Search for the cell housing the specified text and yield its (X, Y) center coordinate. 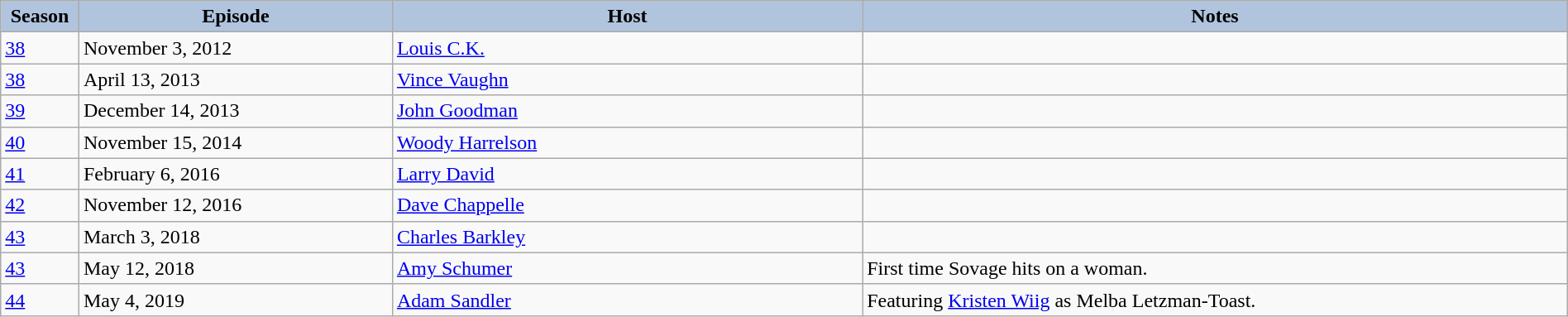
39 (40, 111)
First time Sovage hits on a woman. (1216, 268)
Episode (235, 17)
Featuring Kristen Wiig as Melba Letzman-Toast. (1216, 300)
Host (627, 17)
Adam Sandler (627, 300)
44 (40, 300)
March 3, 2018 (235, 237)
Amy Schumer (627, 268)
Louis C.K. (627, 48)
November 3, 2012 (235, 48)
Vince Vaughn (627, 79)
42 (40, 205)
Dave Chappelle (627, 205)
May 12, 2018 (235, 268)
John Goodman (627, 111)
40 (40, 142)
November 15, 2014 (235, 142)
41 (40, 174)
Woody Harrelson (627, 142)
Season (40, 17)
December 14, 2013 (235, 111)
November 12, 2016 (235, 205)
Notes (1216, 17)
Larry David (627, 174)
February 6, 2016 (235, 174)
April 13, 2013 (235, 79)
May 4, 2019 (235, 300)
Charles Barkley (627, 237)
